Detect which cell encompasses the target text, then output its (X, Y) center coordinate. 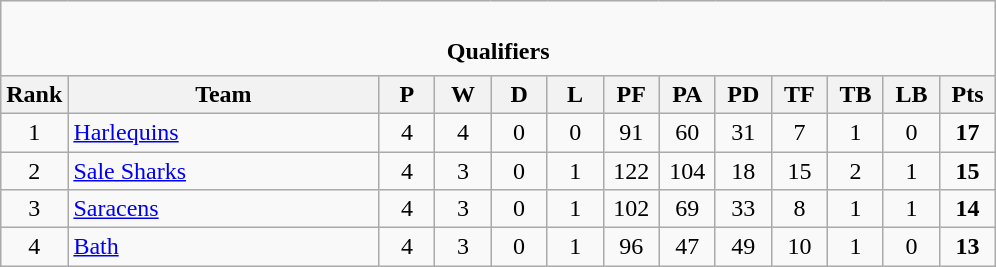
17 (968, 132)
122 (631, 171)
69 (687, 209)
PF (631, 94)
8 (799, 209)
7 (799, 132)
PD (743, 94)
TF (799, 94)
13 (968, 247)
31 (743, 132)
Harlequins (224, 132)
P (407, 94)
33 (743, 209)
14 (968, 209)
Rank (34, 94)
D (519, 94)
104 (687, 171)
Saracens (224, 209)
W (463, 94)
102 (631, 209)
47 (687, 247)
TB (855, 94)
Pts (968, 94)
Bath (224, 247)
49 (743, 247)
L (575, 94)
60 (687, 132)
LB (911, 94)
10 (799, 247)
91 (631, 132)
Sale Sharks (224, 171)
18 (743, 171)
PA (687, 94)
96 (631, 247)
Team (224, 94)
